Identify which cell holds the provided text, then report its [x, y] central coordinate. 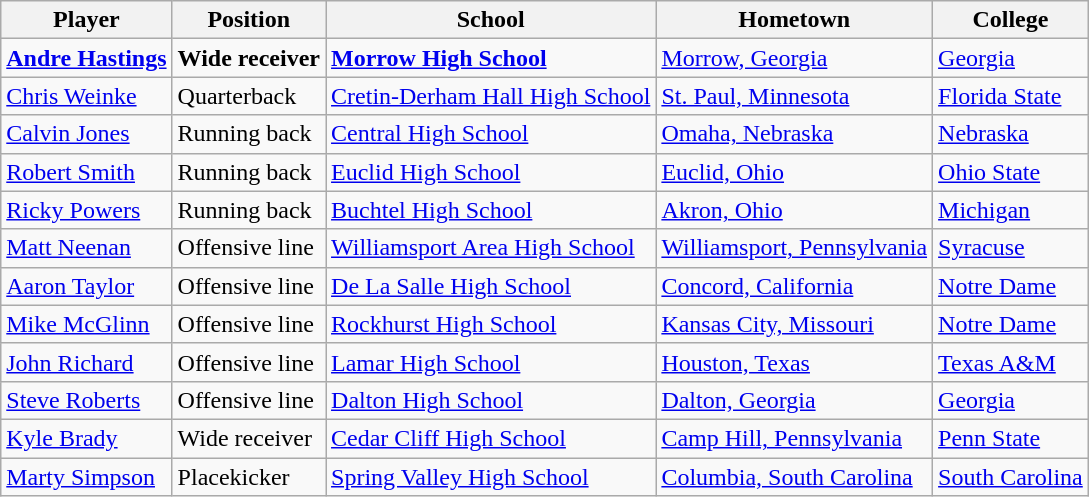
South Carolina [1011, 477]
Aaron Taylor [86, 286]
Rockhurst High School [491, 324]
Omaha, Nebraska [794, 134]
John Richard [86, 362]
Chris Weinke [86, 96]
Mike McGlinn [86, 324]
Quarterback [248, 96]
Williamsport Area High School [491, 248]
Marty Simpson [86, 477]
Nebraska [1011, 134]
Matt Neenan [86, 248]
Morrow High School [491, 58]
Michigan [1011, 210]
Kansas City, Missouri [794, 324]
Andre Hastings [86, 58]
Houston, Texas [794, 362]
Syracuse [1011, 248]
St. Paul, Minnesota [794, 96]
Euclid, Ohio [794, 172]
Steve Roberts [86, 400]
Position [248, 20]
Ricky Powers [86, 210]
Ohio State [1011, 172]
Buchtel High School [491, 210]
Morrow, Georgia [794, 58]
De La Salle High School [491, 286]
Camp Hill, Pennsylvania [794, 438]
Hometown [794, 20]
Williamsport, Pennsylvania [794, 248]
Central High School [491, 134]
Spring Valley High School [491, 477]
College [1011, 20]
Cedar Cliff High School [491, 438]
Akron, Ohio [794, 210]
School [491, 20]
Player [86, 20]
Dalton High School [491, 400]
Florida State [1011, 96]
Penn State [1011, 438]
Texas A&M [1011, 362]
Lamar High School [491, 362]
Calvin Jones [86, 134]
Dalton, Georgia [794, 400]
Kyle Brady [86, 438]
Cretin-Derham Hall High School [491, 96]
Robert Smith [86, 172]
Euclid High School [491, 172]
Concord, California [794, 286]
Columbia, South Carolina [794, 477]
Placekicker [248, 477]
